Detect which cell encompasses the target text, then output its [x, y] center coordinate. 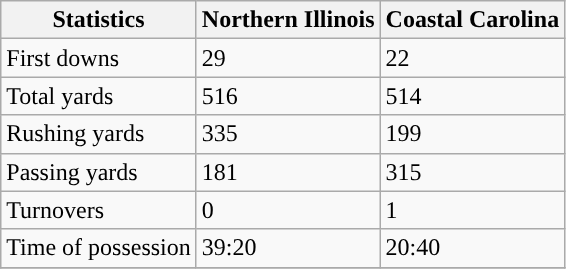
181 [288, 172]
Passing yards [99, 172]
516 [288, 96]
Time of possession [99, 248]
514 [472, 96]
Coastal Carolina [472, 20]
Northern Illinois [288, 20]
Turnovers [99, 210]
199 [472, 134]
1 [472, 210]
First downs [99, 58]
29 [288, 58]
Statistics [99, 20]
20:40 [472, 248]
0 [288, 210]
Rushing yards [99, 134]
335 [288, 134]
22 [472, 58]
315 [472, 172]
39:20 [288, 248]
Total yards [99, 96]
